Extract the [X, Y] coordinate from the center of the cell holding the provided text.  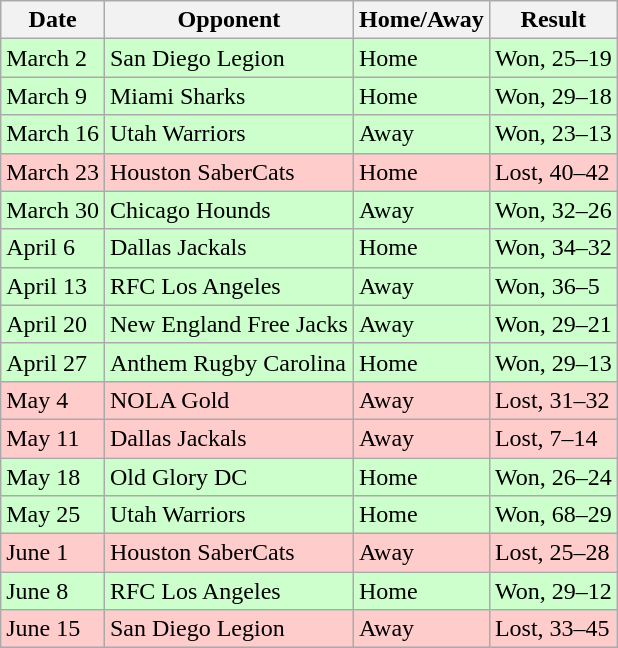
Won, 29–13 [553, 362]
Lost, 25–28 [553, 553]
New England Free Jacks [228, 324]
June 15 [53, 629]
Result [553, 20]
Lost, 7–14 [553, 438]
Won, 29–12 [553, 591]
May 11 [53, 438]
March 2 [53, 58]
Won, 26–24 [553, 477]
March 30 [53, 210]
Won, 25–19 [553, 58]
Opponent [228, 20]
Miami Sharks [228, 96]
Anthem Rugby Carolina [228, 362]
March 23 [53, 172]
June 1 [53, 553]
April 13 [53, 286]
April 27 [53, 362]
Home/Away [421, 20]
May 25 [53, 515]
May 4 [53, 400]
March 16 [53, 134]
Won, 32–26 [553, 210]
Won, 36–5 [553, 286]
Lost, 40–42 [553, 172]
Date [53, 20]
May 18 [53, 477]
Won, 29–18 [553, 96]
Lost, 33–45 [553, 629]
NOLA Gold [228, 400]
April 6 [53, 248]
June 8 [53, 591]
Won, 29–21 [553, 324]
April 20 [53, 324]
Lost, 31–32 [553, 400]
Chicago Hounds [228, 210]
Won, 23–13 [553, 134]
Old Glory DC [228, 477]
Won, 34–32 [553, 248]
March 9 [53, 96]
Won, 68–29 [553, 515]
